Capture the cell that displays the provided text and extract its (x, y) central coordinate. 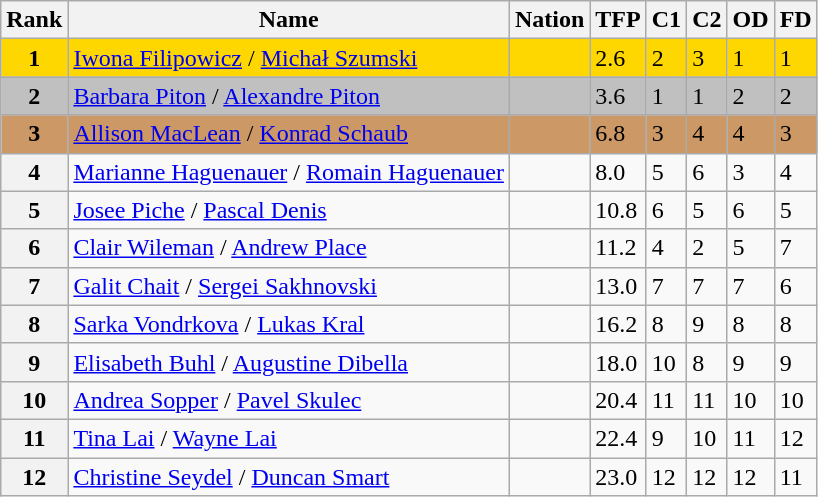
13.0 (618, 286)
FD (796, 20)
Marianne Haguenauer / Romain Haguenauer (289, 172)
23.0 (618, 477)
Clair Wileman / Andrew Place (289, 248)
Tina Lai / Wayne Lai (289, 438)
Name (289, 20)
Barbara Piton / Alexandre Piton (289, 96)
10.8 (618, 210)
Christine Seydel / Duncan Smart (289, 477)
6.8 (618, 134)
20.4 (618, 400)
22.4 (618, 438)
Sarka Vondrkova / Lukas Kral (289, 324)
3.6 (618, 96)
Galit Chait / Sergei Sakhnovski (289, 286)
Iwona Filipowicz / Michał Szumski (289, 58)
OD (750, 20)
Allison MacLean / Konrad Schaub (289, 134)
8.0 (618, 172)
11.2 (618, 248)
TFP (618, 20)
Nation (549, 20)
C2 (707, 20)
2.6 (618, 58)
18.0 (618, 362)
C1 (666, 20)
Andrea Sopper / Pavel Skulec (289, 400)
16.2 (618, 324)
Josee Piche / Pascal Denis (289, 210)
Elisabeth Buhl / Augustine Dibella (289, 362)
Rank (34, 20)
